Provide the (X, Y) coordinate of the cell's center where the given text is located.  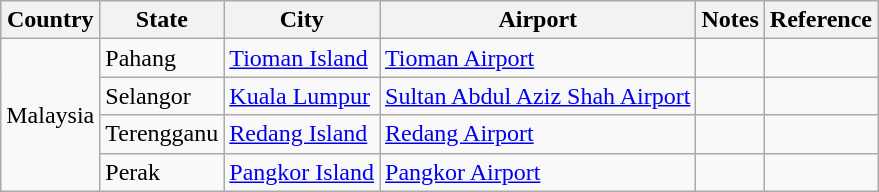
Country (50, 20)
Notes (730, 20)
Pangkor Airport (538, 172)
Reference (820, 20)
Pangkor Island (302, 172)
City (302, 20)
Terengganu (162, 134)
Sultan Abdul Aziz Shah Airport (538, 96)
Redang Island (302, 134)
Tioman Airport (538, 58)
Selangor (162, 96)
Pahang (162, 58)
Malaysia (50, 115)
Kuala Lumpur (302, 96)
Tioman Island (302, 58)
Airport (538, 20)
State (162, 20)
Perak (162, 172)
Redang Airport (538, 134)
